Scan for the cell matching the given text and deliver its (X, Y) coordinate at center. 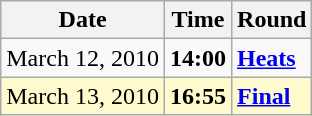
16:55 (198, 96)
Round (272, 20)
March 12, 2010 (83, 58)
Final (272, 96)
Time (198, 20)
Date (83, 20)
14:00 (198, 58)
Heats (272, 58)
March 13, 2010 (83, 96)
